Output the [x, y] coordinate of the center of the cell containing the given text.  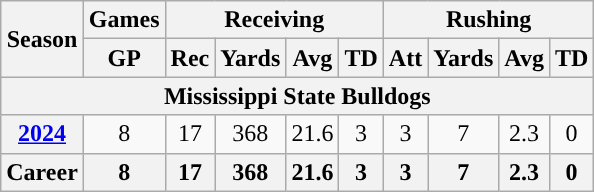
Season [42, 39]
GP [124, 58]
Att [405, 58]
Games [124, 20]
Career [42, 172]
Rec [190, 58]
Rushing [488, 20]
2024 [42, 134]
Mississippi State Bulldogs [298, 96]
Receiving [274, 20]
